Capture the cell that displays the provided text and extract its (x, y) central coordinate. 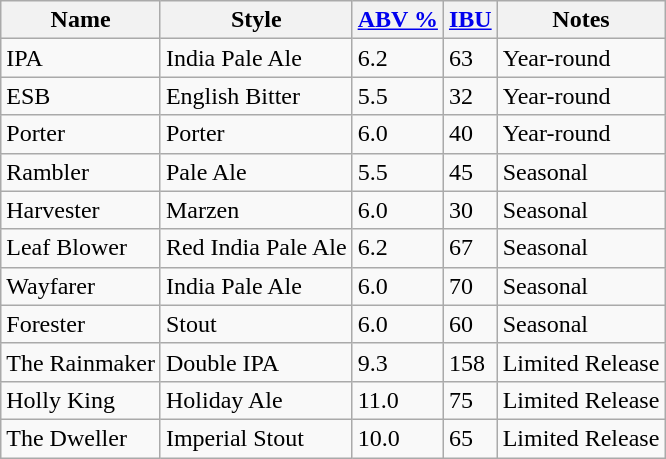
Leaf Blower (81, 248)
10.0 (398, 438)
Stout (256, 324)
75 (470, 400)
65 (470, 438)
IBU (470, 20)
Double IPA (256, 362)
Name (81, 20)
Harvester (81, 210)
60 (470, 324)
Imperial Stout (256, 438)
Notes (581, 20)
30 (470, 210)
32 (470, 96)
63 (470, 58)
70 (470, 286)
45 (470, 172)
English Bitter (256, 96)
ABV % (398, 20)
158 (470, 362)
Style (256, 20)
Holiday Ale (256, 400)
9.3 (398, 362)
40 (470, 134)
The Dweller (81, 438)
Pale Ale (256, 172)
IPA (81, 58)
Marzen (256, 210)
67 (470, 248)
Holly King (81, 400)
Wayfarer (81, 286)
Rambler (81, 172)
Forester (81, 324)
ESB (81, 96)
Red India Pale Ale (256, 248)
11.0 (398, 400)
The Rainmaker (81, 362)
